Search for the cell housing the specified text and yield its [X, Y] center coordinate. 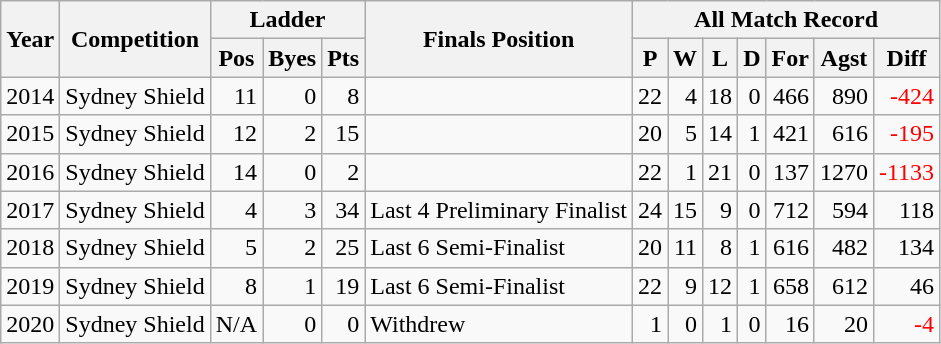
21 [720, 172]
2015 [30, 134]
Pos [236, 58]
137 [790, 172]
712 [790, 210]
421 [790, 134]
Agst [844, 58]
Finals Position [499, 39]
2017 [30, 210]
-1133 [906, 172]
Pts [344, 58]
2018 [30, 248]
-424 [906, 96]
Withdrew [499, 324]
2016 [30, 172]
466 [790, 96]
25 [344, 248]
2019 [30, 286]
2014 [30, 96]
-4 [906, 324]
2020 [30, 324]
46 [906, 286]
Diff [906, 58]
P [650, 58]
19 [344, 286]
N/A [236, 324]
W [686, 58]
118 [906, 210]
3 [292, 210]
L [720, 58]
482 [844, 248]
16 [790, 324]
Byes [292, 58]
All Match Record [786, 20]
658 [790, 286]
890 [844, 96]
612 [844, 286]
For [790, 58]
D [752, 58]
134 [906, 248]
-195 [906, 134]
Last 4 Preliminary Finalist [499, 210]
24 [650, 210]
34 [344, 210]
Year [30, 39]
1270 [844, 172]
18 [720, 96]
Ladder [288, 20]
594 [844, 210]
Competition [135, 39]
